Determine the (x, y) coordinate at the center of the cell enclosing the given text.  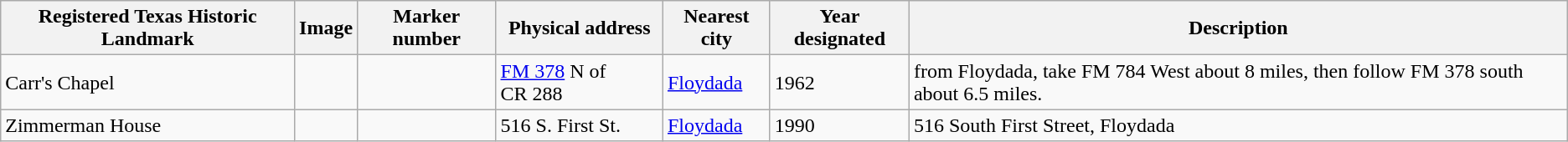
Year designated (839, 28)
Registered Texas Historic Landmark (147, 28)
516 S. First St. (580, 125)
Marker number (427, 28)
Carr's Chapel (147, 82)
Zimmerman House (147, 125)
Description (1238, 28)
from Floydada, take FM 784 West about 8 miles, then follow FM 378 south about 6.5 miles. (1238, 82)
1962 (839, 82)
Nearest city (716, 28)
516 South First Street, Floydada (1238, 125)
Image (327, 28)
FM 378 N of CR 288 (580, 82)
Physical address (580, 28)
1990 (839, 125)
